Return (X, Y) of the center of cell containing provided text 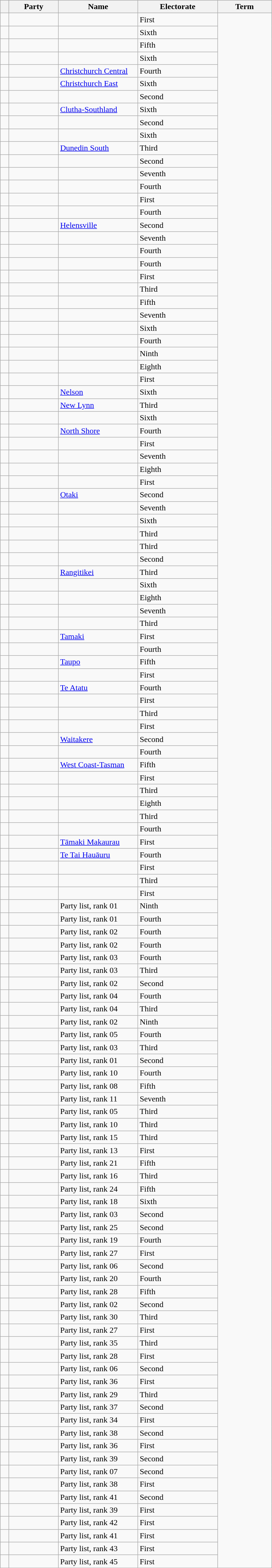
Party (34, 7)
New Lynn (98, 405)
Party list, rank 08 (98, 1086)
Party list, rank 07 (98, 1471)
Rangitikei (98, 572)
Te Atatu (98, 688)
Clutha-Southland (98, 109)
Party list, rank 13 (98, 1150)
Party list, rank 37 (98, 1407)
Party list, rank 24 (98, 1189)
Tamaki (98, 636)
Party list, rank 34 (98, 1420)
Christchurch Central (98, 71)
Party list, rank 43 (98, 1548)
Party list, rank 35 (98, 1343)
Taupo (98, 662)
Term (245, 7)
Party list, rank 16 (98, 1176)
Party list, rank 18 (98, 1202)
Waitakere (98, 739)
Helensville (98, 225)
Party list, rank 20 (98, 1279)
Party list, rank 30 (98, 1317)
Nelson (98, 392)
Party list, rank 42 (98, 1523)
Party list, rank 45 (98, 1561)
North Shore (98, 431)
Tāmaki Makaurau (98, 842)
Name (98, 7)
Party list, rank 25 (98, 1227)
Otaki (98, 495)
Electorate (178, 7)
Dunedin South (98, 148)
Party list, rank 11 (98, 1099)
West Coast-Tasman (98, 765)
Party list, rank 15 (98, 1137)
Party list, rank 19 (98, 1240)
Te Tai Hauāuru (98, 855)
Party list, rank 29 (98, 1394)
Christchurch East (98, 84)
Party list, rank 21 (98, 1163)
